Search for the cell housing the specified text and yield its [X, Y] center coordinate. 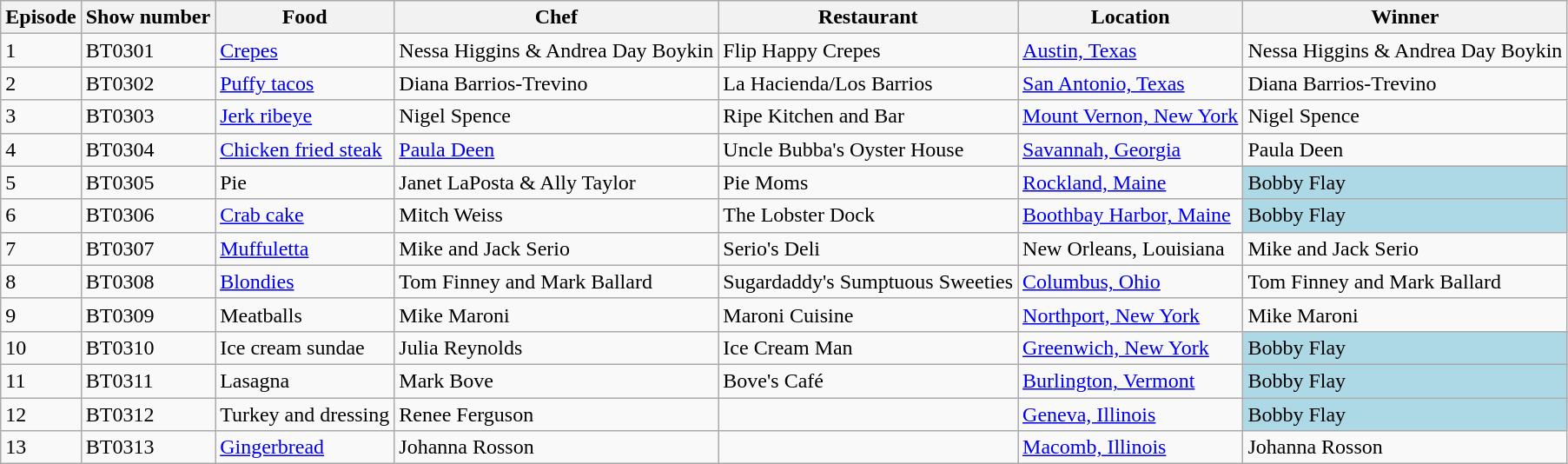
Macomb, Illinois [1131, 447]
Pie Moms [869, 182]
BT0305 [148, 182]
9 [41, 315]
Crepes [305, 50]
Mark Bove [556, 381]
BT0306 [148, 215]
11 [41, 381]
Chef [556, 17]
Crab cake [305, 215]
Greenwich, New York [1131, 348]
7 [41, 249]
BT0303 [148, 116]
Puffy tacos [305, 83]
Uncle Bubba's Oyster House [869, 149]
BT0304 [148, 149]
8 [41, 282]
Burlington, Vermont [1131, 381]
Janet LaPosta & Ally Taylor [556, 182]
Pie [305, 182]
2 [41, 83]
Bove's Café [869, 381]
Jerk ribeye [305, 116]
Ripe Kitchen and Bar [869, 116]
Show number [148, 17]
Mitch Weiss [556, 215]
Mount Vernon, New York [1131, 116]
Renee Ferguson [556, 414]
Location [1131, 17]
6 [41, 215]
Muffuletta [305, 249]
Episode [41, 17]
12 [41, 414]
Meatballs [305, 315]
BT0309 [148, 315]
Savannah, Georgia [1131, 149]
Maroni Cuisine [869, 315]
BT0302 [148, 83]
Columbus, Ohio [1131, 282]
BT0311 [148, 381]
4 [41, 149]
5 [41, 182]
BT0307 [148, 249]
Sugardaddy's Sumptuous Sweeties [869, 282]
The Lobster Dock [869, 215]
Chicken fried steak [305, 149]
Turkey and dressing [305, 414]
Restaurant [869, 17]
BT0308 [148, 282]
Lasagna [305, 381]
3 [41, 116]
New Orleans, Louisiana [1131, 249]
Ice cream sundae [305, 348]
Serio's Deli [869, 249]
La Hacienda/Los Barrios [869, 83]
Winner [1406, 17]
Rockland, Maine [1131, 182]
BT0310 [148, 348]
BT0301 [148, 50]
San Antonio, Texas [1131, 83]
Flip Happy Crepes [869, 50]
BT0313 [148, 447]
Austin, Texas [1131, 50]
Northport, New York [1131, 315]
10 [41, 348]
Ice Cream Man [869, 348]
Geneva, Illinois [1131, 414]
Food [305, 17]
BT0312 [148, 414]
Boothbay Harbor, Maine [1131, 215]
1 [41, 50]
13 [41, 447]
Julia Reynolds [556, 348]
Gingerbread [305, 447]
Blondies [305, 282]
